Output the (X, Y) coordinate of the center of the cell containing the given text.  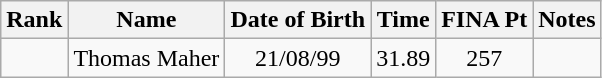
31.89 (404, 58)
Thomas Maher (146, 58)
Rank (34, 20)
257 (484, 58)
Time (404, 20)
21/08/99 (298, 58)
FINA Pt (484, 20)
Date of Birth (298, 20)
Notes (567, 20)
Name (146, 20)
